Scan for the cell matching the given text and deliver its (x, y) coordinate at center. 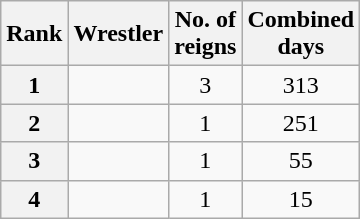
313 (301, 85)
No. ofreigns (206, 34)
2 (34, 123)
15 (301, 199)
4 (34, 199)
55 (301, 161)
251 (301, 123)
Combineddays (301, 34)
Rank (34, 34)
Wrestler (118, 34)
